From the cell containing the given text, extract its center point as [X, Y] coordinate. 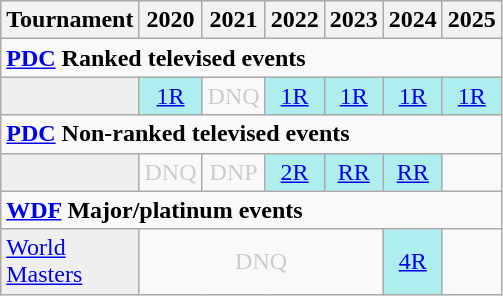
2025 [472, 20]
2024 [412, 20]
Tournament [70, 20]
2R [294, 172]
2023 [354, 20]
2021 [234, 20]
4R [412, 262]
PDC Ranked televised events [252, 58]
World Masters [70, 262]
PDC Non-ranked televised events [252, 134]
2020 [170, 20]
2022 [294, 20]
WDF Major/platinum events [252, 210]
DNP [234, 172]
